Detect which cell encompasses the target text, then output its (X, Y) center coordinate. 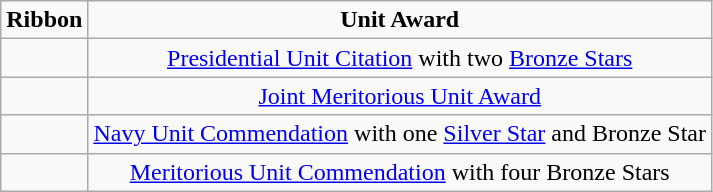
Unit Award (400, 20)
Meritorious Unit Commendation with four Bronze Stars (400, 172)
Ribbon (44, 20)
Presidential Unit Citation with two Bronze Stars (400, 58)
Joint Meritorious Unit Award (400, 96)
Navy Unit Commendation with one Silver Star and Bronze Star (400, 134)
